Find where the given text appears and provide that cell's center as (x, y) coordinate. 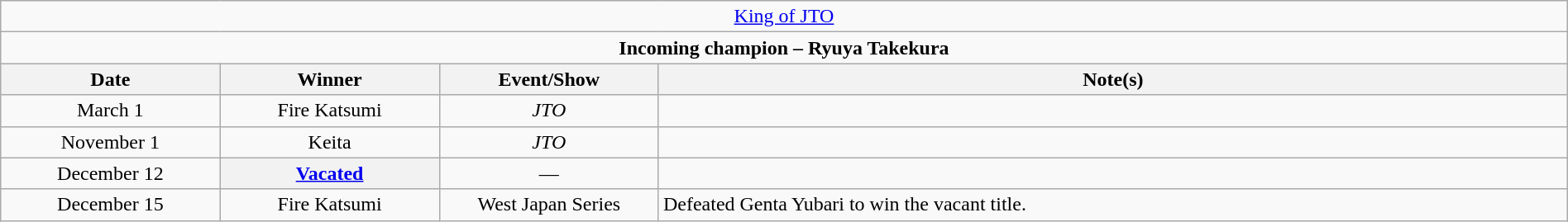
December 12 (111, 173)
November 1 (111, 142)
West Japan Series (549, 205)
Winner (329, 79)
— (549, 173)
December 15 (111, 205)
Event/Show (549, 79)
Vacated (329, 173)
Note(s) (1113, 79)
Keita (329, 142)
Date (111, 79)
March 1 (111, 111)
Defeated Genta Yubari to win the vacant title. (1113, 205)
Incoming champion – Ryuya Takekura (784, 48)
King of JTO (784, 17)
